Detect which cell encompasses the target text, then output its [X, Y] center coordinate. 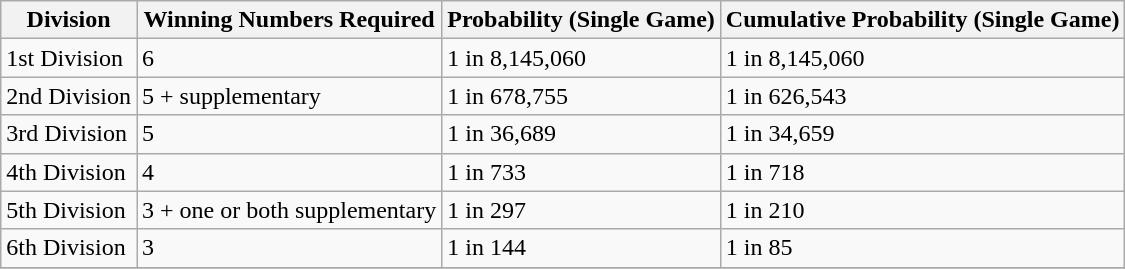
Division [69, 20]
1st Division [69, 58]
1 in 210 [922, 210]
3 [288, 248]
1 in 297 [582, 210]
2nd Division [69, 96]
5 [288, 134]
5 + supplementary [288, 96]
1 in 733 [582, 172]
1 in 144 [582, 248]
6 [288, 58]
1 in 718 [922, 172]
Cumulative Probability (Single Game) [922, 20]
1 in 34,659 [922, 134]
Winning Numbers Required [288, 20]
3 + one or both supplementary [288, 210]
1 in 36,689 [582, 134]
1 in 678,755 [582, 96]
5th Division [69, 210]
4th Division [69, 172]
Probability (Single Game) [582, 20]
6th Division [69, 248]
1 in 85 [922, 248]
3rd Division [69, 134]
4 [288, 172]
1 in 626,543 [922, 96]
